Find where the given text appears and provide that cell's center as [X, Y] coordinate. 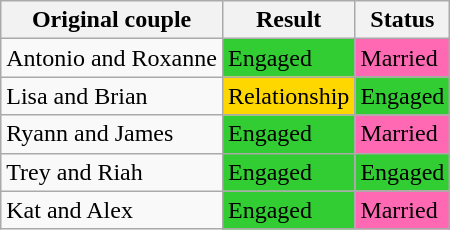
Trey and Riah [112, 172]
Original couple [112, 20]
Relationship [288, 96]
Ryann and James [112, 134]
Status [402, 20]
Lisa and Brian [112, 96]
Antonio and Roxanne [112, 58]
Result [288, 20]
Kat and Alex [112, 210]
